Find where the given text appears and provide that cell's center as (x, y) coordinate. 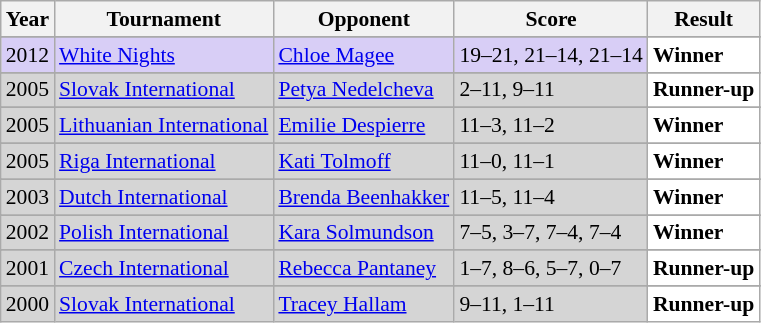
2002 (28, 233)
Czech International (164, 269)
2–11, 9–11 (551, 90)
White Nights (164, 55)
2012 (28, 55)
Riga International (164, 162)
Kati Tolmoff (364, 162)
2003 (28, 197)
Score (551, 19)
Rebecca Pantaney (364, 269)
2001 (28, 269)
Result (704, 19)
2000 (28, 304)
Tracey Hallam (364, 304)
Polish International (164, 233)
9–11, 1–11 (551, 304)
Opponent (364, 19)
1–7, 8–6, 5–7, 0–7 (551, 269)
Brenda Beenhakker (364, 197)
Chloe Magee (364, 55)
7–5, 3–7, 7–4, 7–4 (551, 233)
Emilie Despierre (364, 126)
11–0, 11–1 (551, 162)
Kara Solmundson (364, 233)
11–3, 11–2 (551, 126)
Dutch International (164, 197)
Petya Nedelcheva (364, 90)
19–21, 21–14, 21–14 (551, 55)
Tournament (164, 19)
Lithuanian International (164, 126)
Year (28, 19)
11–5, 11–4 (551, 197)
